Return [X, Y] of the center of cell containing provided text 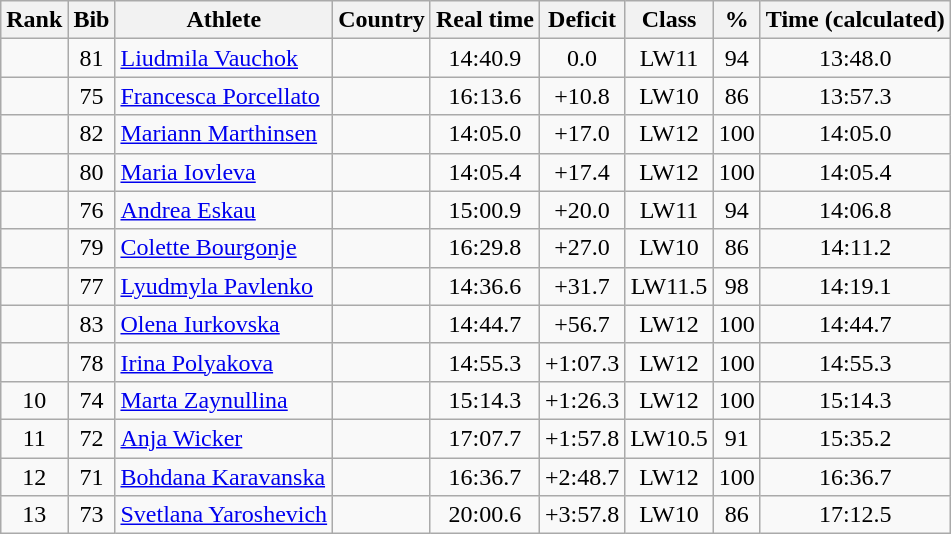
82 [92, 134]
+1:57.8 [582, 438]
13:57.3 [855, 96]
+20.0 [582, 210]
LW10.5 [670, 438]
72 [92, 438]
% [736, 20]
80 [92, 172]
13 [34, 515]
11 [34, 438]
17:07.7 [484, 438]
Deficit [582, 20]
79 [92, 248]
+1:07.3 [582, 362]
Anja Wicker [224, 438]
17:12.5 [855, 515]
+17.0 [582, 134]
75 [92, 96]
73 [92, 515]
Colette Bourgonje [224, 248]
91 [736, 438]
Marta Zaynullina [224, 400]
12 [34, 477]
Irina Polyakova [224, 362]
Mariann Marthinsen [224, 134]
Svetlana Yaroshevich [224, 515]
78 [92, 362]
76 [92, 210]
+17.4 [582, 172]
Olena Iurkovska [224, 324]
16:29.8 [484, 248]
81 [92, 58]
16:13.6 [484, 96]
13:48.0 [855, 58]
Andrea Eskau [224, 210]
77 [92, 286]
+2:48.7 [582, 477]
Liudmila Vauchok [224, 58]
+31.7 [582, 286]
14:11.2 [855, 248]
Country [382, 20]
Maria Iovleva [224, 172]
15:35.2 [855, 438]
20:00.6 [484, 515]
71 [92, 477]
Lyudmyla Pavlenko [224, 286]
Time (calculated) [855, 20]
14:19.1 [855, 286]
15:00.9 [484, 210]
14:06.8 [855, 210]
83 [92, 324]
98 [736, 286]
+3:57.8 [582, 515]
Francesca Porcellato [224, 96]
+56.7 [582, 324]
+27.0 [582, 248]
Bib [92, 20]
74 [92, 400]
+10.8 [582, 96]
Rank [34, 20]
14:40.9 [484, 58]
0.0 [582, 58]
+1:26.3 [582, 400]
Real time [484, 20]
10 [34, 400]
14:36.6 [484, 286]
Athlete [224, 20]
Class [670, 20]
Bohdana Karavanska [224, 477]
LW11.5 [670, 286]
